Provide the (x, y) coordinate of the cell's center where the given text is located.  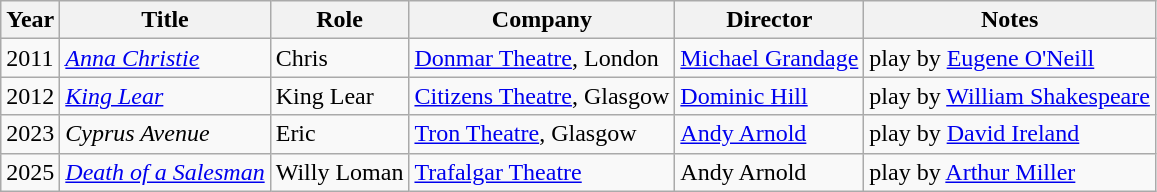
Michael Grandage (770, 58)
Eric (340, 134)
Year (30, 20)
Willy Loman (340, 172)
Director (770, 20)
Cyprus Avenue (165, 134)
Chris (340, 58)
Citizens Theatre, Glasgow (542, 96)
Company (542, 20)
Trafalgar Theatre (542, 172)
Death of a Salesman (165, 172)
play by David Ireland (1010, 134)
2025 (30, 172)
play by Eugene O'Neill (1010, 58)
play by Arthur Miller (1010, 172)
Donmar Theatre, London (542, 58)
Dominic Hill (770, 96)
2023 (30, 134)
2012 (30, 96)
Tron Theatre, Glasgow (542, 134)
Anna Christie (165, 58)
Title (165, 20)
play by William Shakespeare (1010, 96)
Notes (1010, 20)
Role (340, 20)
2011 (30, 58)
